Return [x, y] of the center of cell containing provided text 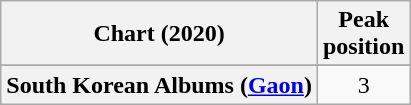
Peakposition [363, 34]
3 [363, 85]
South Korean Albums (Gaon) [160, 85]
Chart (2020) [160, 34]
